Output the (X, Y) coordinate of the center of the cell containing the given text.  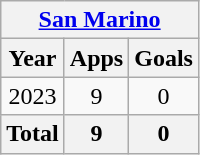
Year (33, 58)
Total (33, 134)
San Marino (100, 20)
2023 (33, 96)
Apps (96, 58)
Goals (164, 58)
